Find where the given text appears and provide that cell's center as (X, Y) coordinate. 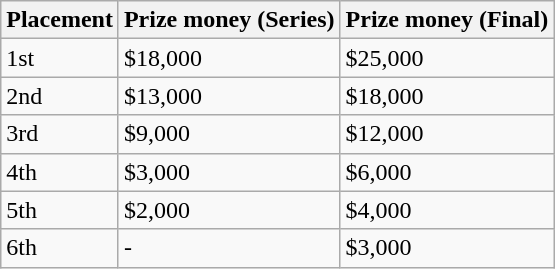
Prize money (Final) (447, 20)
$2,000 (229, 210)
4th (60, 172)
2nd (60, 96)
$6,000 (447, 172)
Placement (60, 20)
$9,000 (229, 134)
3rd (60, 134)
$25,000 (447, 58)
$4,000 (447, 210)
5th (60, 210)
1st (60, 58)
Prize money (Series) (229, 20)
$12,000 (447, 134)
$13,000 (229, 96)
- (229, 248)
6th (60, 248)
